Provide the (X, Y) coordinate of the cell's center where the given text is located.  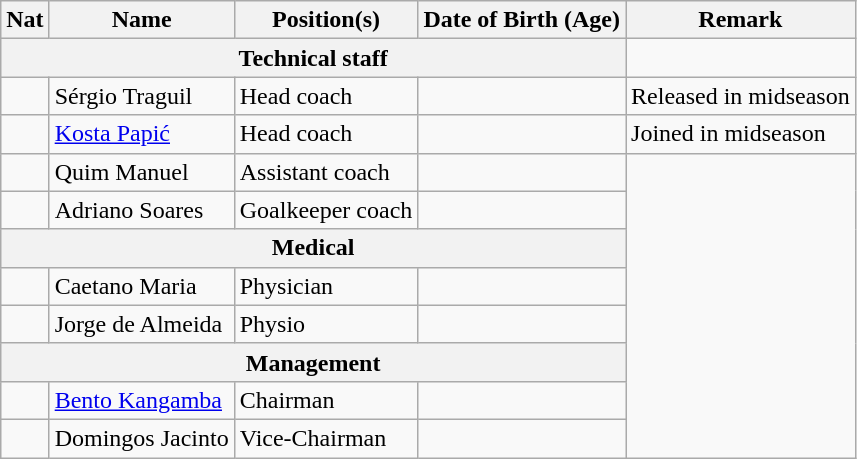
Caetano Maria (142, 286)
Assistant coach (326, 172)
Management (314, 362)
Jorge de Almeida (142, 324)
Kosta Papić (142, 134)
Sérgio Traguil (142, 96)
Chairman (326, 400)
Quim Manuel (142, 172)
Date of Birth (Age) (522, 20)
Technical staff (314, 58)
Medical (314, 248)
Physician (326, 286)
Nat (25, 20)
Domingos Jacinto (142, 438)
Released in midseason (741, 96)
Name (142, 20)
Position(s) (326, 20)
Bento Kangamba (142, 400)
Vice-Chairman (326, 438)
Physio (326, 324)
Remark (741, 20)
Goalkeeper coach (326, 210)
Joined in midseason (741, 134)
Adriano Soares (142, 210)
